Scan for the cell matching the given text and deliver its [x, y] coordinate at center. 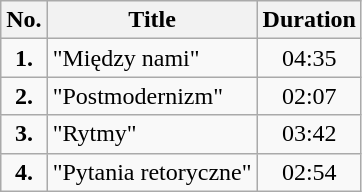
"Postmodernizm" [152, 96]
03:42 [309, 134]
1. [24, 58]
02:07 [309, 96]
Title [152, 20]
02:54 [309, 172]
3. [24, 134]
"Pytania retoryczne" [152, 172]
No. [24, 20]
"Rytmy" [152, 134]
Duration [309, 20]
2. [24, 96]
4. [24, 172]
04:35 [309, 58]
"Między nami" [152, 58]
